Extract the (X, Y) coordinate from the center of the cell holding the provided text.  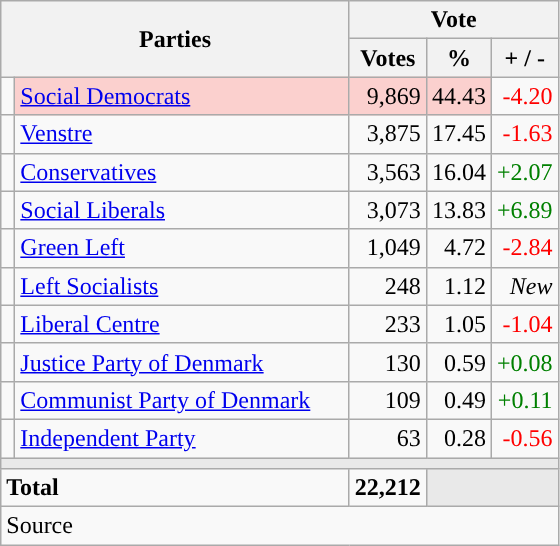
9,869 (388, 96)
Green Left (182, 248)
16.04 (458, 172)
Independent Party (182, 438)
3,875 (388, 134)
0.28 (458, 438)
Vote (454, 20)
4.72 (458, 248)
% (458, 58)
13.83 (458, 210)
248 (388, 286)
3,563 (388, 172)
0.49 (458, 400)
-2.84 (524, 248)
-1.04 (524, 324)
Parties (176, 39)
-0.56 (524, 438)
Left Socialists (182, 286)
Source (280, 526)
+6.89 (524, 210)
0.59 (458, 362)
130 (388, 362)
17.45 (458, 134)
Liberal Centre (182, 324)
22,212 (388, 488)
Venstre (182, 134)
-1.63 (524, 134)
Votes (388, 58)
+0.08 (524, 362)
Justice Party of Denmark (182, 362)
Social Democrats (182, 96)
Conservatives (182, 172)
44.43 (458, 96)
Social Liberals (182, 210)
1.12 (458, 286)
+ / - (524, 58)
Communist Party of Denmark (182, 400)
-4.20 (524, 96)
+0.11 (524, 400)
109 (388, 400)
+2.07 (524, 172)
1.05 (458, 324)
New (524, 286)
3,073 (388, 210)
233 (388, 324)
63 (388, 438)
1,049 (388, 248)
Total (176, 488)
